Return (x, y) of the center of cell containing provided text 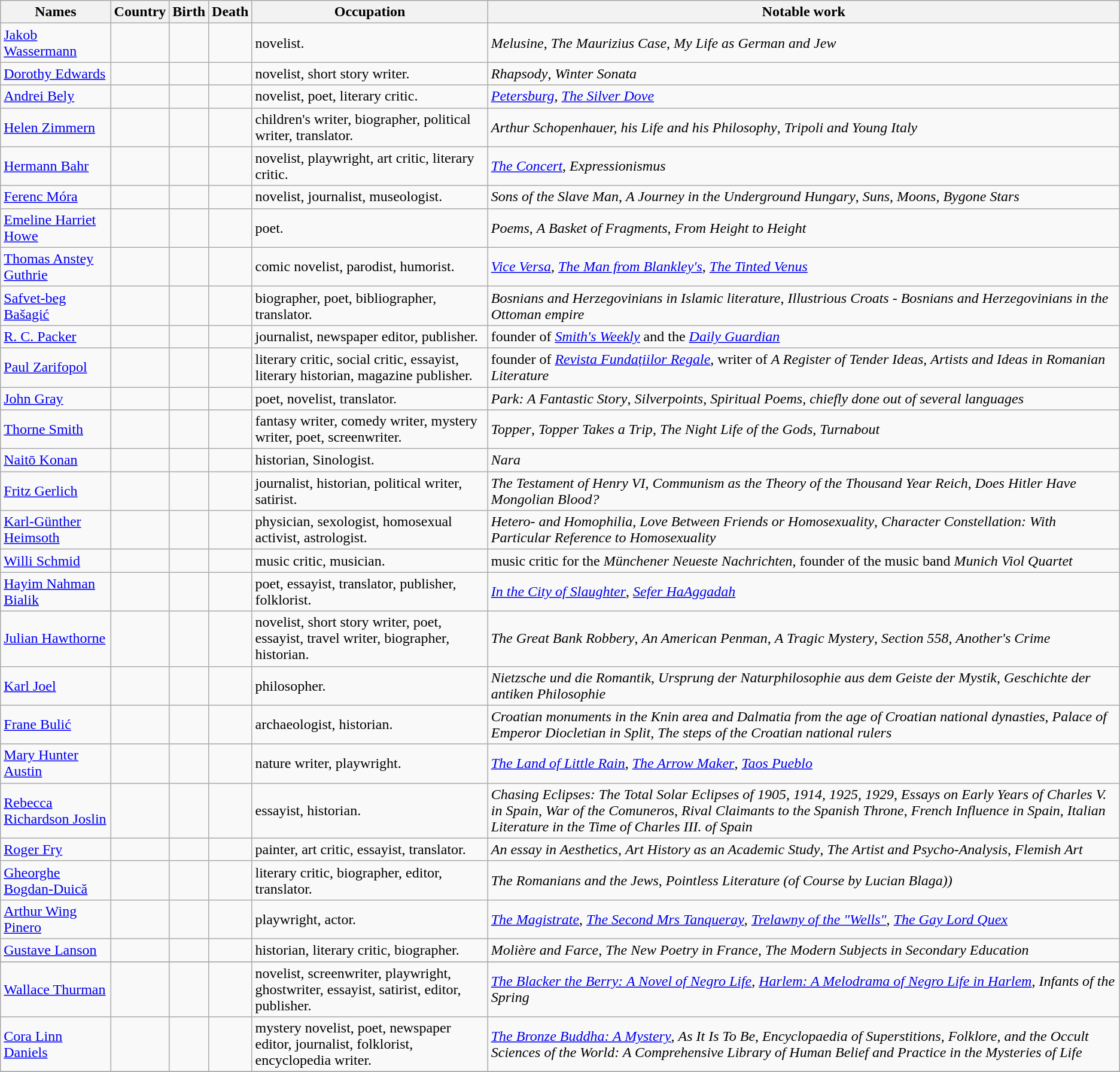
novelist, short story writer. (370, 74)
Hermann Bahr (56, 166)
The Concert, Expressionismus (804, 166)
Gheorghe Bogdan-Duică (56, 880)
Molière and Farce, The New Poetry in France, The Modern Subjects in Secondary Education (804, 950)
Cora Linn Daniels (56, 1044)
Rhapsody, Winter Sonata (804, 74)
Melusine, The Maurizius Case, My Life as German and Jew (804, 43)
founder of Smith's Weekly and the Daily Guardian (804, 336)
Wallace Thurman (56, 989)
Paul Zarifopol (56, 368)
historian, literary critic, biographer. (370, 950)
playwright, actor. (370, 919)
Karl-Günther Heimsoth (56, 530)
music critic for the Münchener Neueste Nachrichten, founder of the music band Munich Viol Quartet (804, 561)
poet, essayist, translator, publisher, folklorist. (370, 591)
Hetero- and Homophilia, Love Between Friends or Homosexuality, Character Constellation: With Particular Reference to Homosexuality (804, 530)
novelist, short story writer, poet, essayist, travel writer, biographer, historian. (370, 639)
Mary Hunter Austin (56, 764)
Fritz Gerlich (56, 491)
The Blacker the Berry: A Novel of Negro Life, Harlem: A Melodrama of Negro Life in Harlem, Infants of the Spring (804, 989)
The Romanians and the Jews, Pointless Literature (of Course by Lucian Blaga)) (804, 880)
comic novelist, parodist, humorist. (370, 267)
biographer, poet, bibliographer, translator. (370, 305)
historian, Sinologist. (370, 460)
Gustave Lanson (56, 950)
Birth (189, 12)
Bosnians and Herzegovinians in Islamic literature, Illustrious Croats - Bosnians and Herzegovinians in the Ottoman empire (804, 305)
Arthur Wing Pinero (56, 919)
Ferenc Móra (56, 197)
Nietzsche und die Romantik, Ursprung der Naturphilosophie aus dem Geiste der Mystik, Geschichte der antiken Philosophie (804, 686)
mystery novelist, poet, newspaper editor, journalist, folklorist, encyclopedia writer. (370, 1044)
novelist. (370, 43)
John Gray (56, 398)
R. C. Packer (56, 336)
journalist, newspaper editor, publisher. (370, 336)
Arthur Schopenhauer, his Life and his Philosophy, Tripoli and Young Italy (804, 127)
Country (140, 12)
Andrei Bely (56, 96)
Names (56, 12)
novelist, playwright, art critic, literary critic. (370, 166)
literary critic, biographer, editor, translator. (370, 880)
Notable work (804, 12)
The Great Bank Robbery, An American Penman, A Tragic Mystery, Section 558, Another's Crime (804, 639)
children's writer, biographer, political writer, translator. (370, 127)
Julian Hawthorne (56, 639)
painter, art critic, essayist, translator. (370, 849)
Thorne Smith (56, 430)
Rebecca Richardson Joslin (56, 810)
poet, novelist, translator. (370, 398)
The Testament of Henry VI, Communism as the Theory of the Thousand Year Reich, Does Hitler Have Mongolian Blood? (804, 491)
essayist, historian. (370, 810)
philosopher. (370, 686)
Topper, Topper Takes a Trip, The Night Life of the Gods, Turnabout (804, 430)
Karl Joel (56, 686)
Petersburg, The Silver Dove (804, 96)
Poems, A Basket of Fragments, From Height to Height (804, 227)
Death (230, 12)
Thomas Anstey Guthrie (56, 267)
novelist, poet, literary critic. (370, 96)
Safvet-beg Bašagić (56, 305)
journalist, historian, political writer, satirist. (370, 491)
Jakob Wassermann (56, 43)
archaeologist, historian. (370, 724)
Emeline Harriet Howe (56, 227)
Vice Versa, The Man from Blankley's, The Tinted Venus (804, 267)
physician, sexologist, homosexual activist, astrologist. (370, 530)
fantasy writer, comedy writer, mystery writer, poet, screenwriter. (370, 430)
Willi Schmid (56, 561)
literary critic, social critic, essayist, literary historian, magazine publisher. (370, 368)
The Magistrate, The Second Mrs Tanqueray, Trelawny of the "Wells", The Gay Lord Quex (804, 919)
Dorothy Edwards (56, 74)
music critic, musician. (370, 561)
Roger Fry (56, 849)
In the City of Slaughter, Sefer HaAggadah (804, 591)
novelist, screenwriter, playwright, ghostwriter, essayist, satirist, editor, publisher. (370, 989)
poet. (370, 227)
Park: A Fantastic Story, Silverpoints, Spiritual Poems, chiefly done out of several languages (804, 398)
Frane Bulić (56, 724)
Naitō Konan (56, 460)
novelist, journalist, museologist. (370, 197)
An essay in Aesthetics, Art History as an Academic Study, The Artist and Psycho-Analysis, Flemish Art (804, 849)
Nara (804, 460)
The Land of Little Rain, The Arrow Maker, Taos Pueblo (804, 764)
Helen Zimmern (56, 127)
nature writer, playwright. (370, 764)
Hayim Nahman Bialik (56, 591)
Occupation (370, 12)
founder of Revista Fundațiilor Regale, writer of A Register of Tender Ideas, Artists and Ideas in Romanian Literature (804, 368)
Sons of the Slave Man, A Journey in the Underground Hungary, Suns, Moons, Bygone Stars (804, 197)
